Output the (x, y) coordinate of the center of the cell containing the given text.  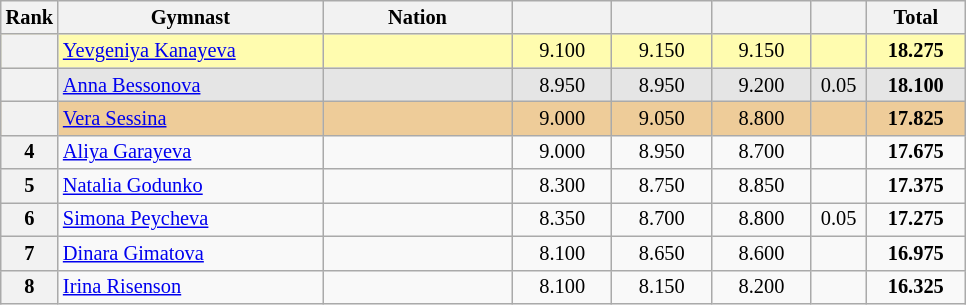
8.600 (762, 253)
18.100 (916, 85)
Vera Sessina (190, 118)
17.675 (916, 152)
5 (30, 186)
Anna Bessonova (190, 85)
Simona Peycheva (190, 219)
Dinara Gimatova (190, 253)
16.975 (916, 253)
8.350 (562, 219)
9.100 (562, 51)
8.750 (662, 186)
8.650 (662, 253)
Yevgeniya Kanayeva (190, 51)
4 (30, 152)
Nation (418, 17)
6 (30, 219)
Gymnast (190, 17)
9.200 (762, 85)
8.150 (662, 287)
Total (916, 17)
8 (30, 287)
17.375 (916, 186)
9.050 (662, 118)
Irina Risenson (190, 287)
16.325 (916, 287)
Aliya Garayeva (190, 152)
17.825 (916, 118)
Rank (30, 17)
18.275 (916, 51)
7 (30, 253)
17.275 (916, 219)
8.300 (562, 186)
Natalia Godunko (190, 186)
8.850 (762, 186)
8.200 (762, 287)
